Provide the (x, y) coordinate of the cell's center where the given text is located.  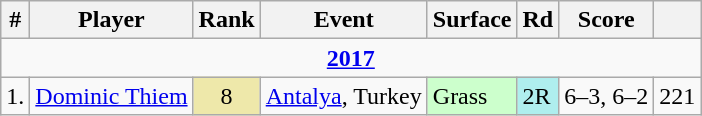
Rank (226, 20)
8 (226, 96)
Dominic Thiem (112, 96)
Rd (538, 20)
Antalya, Turkey (344, 96)
Grass (472, 96)
Score (606, 20)
# (16, 20)
Event (344, 20)
1. (16, 96)
221 (678, 96)
Player (112, 20)
2R (538, 96)
6–3, 6–2 (606, 96)
2017 (351, 58)
Surface (472, 20)
